Identify which cell holds the provided text, then report its (X, Y) central coordinate. 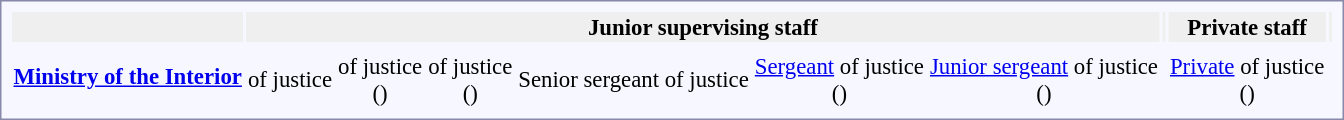
of justice (290, 80)
Private staff (1246, 27)
Junior sergeant of justice() (1044, 80)
Senior sergeant of justice (634, 80)
Sergeant of justice() (839, 80)
Ministry of the Interior (128, 76)
Junior supervising staff (702, 27)
Private of justice() (1246, 80)
